Return the [X, Y] coordinate for the center point of the cell that contains the specified text.  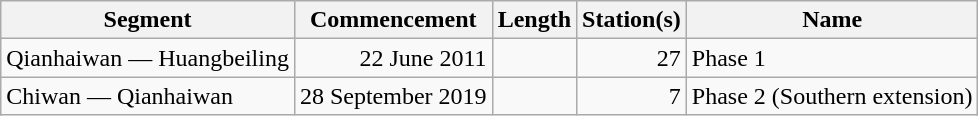
Commencement [393, 20]
7 [632, 96]
22 June 2011 [393, 58]
Chiwan — Qianhaiwan [148, 96]
Segment [148, 20]
Length [534, 20]
27 [632, 58]
Name [832, 20]
Phase 2 (Southern extension) [832, 96]
28 September 2019 [393, 96]
Qianhaiwan — Huangbeiling [148, 58]
Station(s) [632, 20]
Phase 1 [832, 58]
